Capture the cell that displays the provided text and extract its [X, Y] central coordinate. 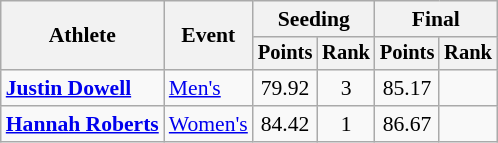
Athlete [82, 36]
84.42 [285, 124]
86.67 [407, 124]
79.92 [285, 88]
Event [208, 36]
Men's [208, 88]
1 [346, 124]
Hannah Roberts [82, 124]
Women's [208, 124]
Justin Dowell [82, 88]
Seeding [314, 19]
3 [346, 88]
Final [436, 19]
85.17 [407, 88]
